Determine the (X, Y) coordinate at the center of the cell enclosing the given text.  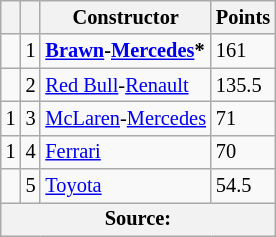
161 (243, 51)
135.5 (243, 85)
5 (31, 186)
Toyota (125, 186)
Red Bull-Renault (125, 85)
4 (31, 152)
70 (243, 152)
Points (243, 17)
54.5 (243, 186)
3 (31, 118)
Brawn-Mercedes* (125, 51)
Source: (138, 219)
2 (31, 85)
Constructor (125, 17)
71 (243, 118)
Ferrari (125, 152)
McLaren-Mercedes (125, 118)
